Extract the (x, y) coordinate from the center of the cell holding the provided text.  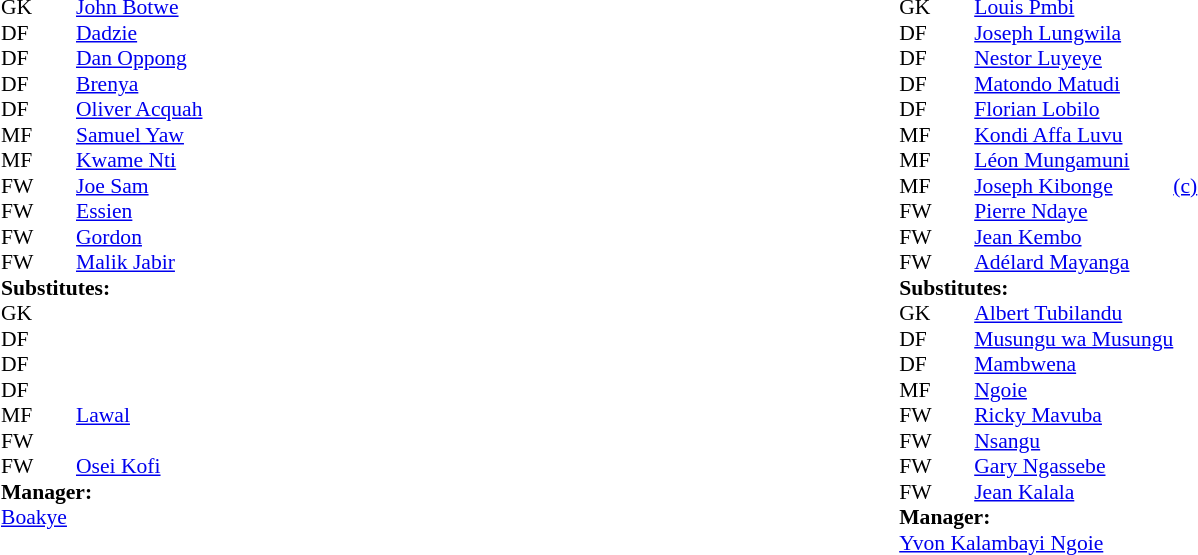
Gordon (139, 237)
Dadzie (139, 33)
Joseph Kibonge (1074, 186)
Kondi Affa Luvu (1074, 135)
Ngoie (1074, 390)
Brenya (139, 84)
Nsangu (1074, 441)
Oliver Acquah (139, 109)
Nestor Luyeye (1074, 59)
Lawal (139, 415)
Jean Kalala (1074, 492)
Boakye (102, 517)
Florian Lobilo (1074, 109)
Samuel Yaw (139, 135)
Ricky Mavuba (1074, 415)
Mambwena (1074, 365)
Adélard Mayanga (1074, 263)
Osei Kofi (139, 467)
(c) (1185, 186)
Albert Tubilandu (1074, 313)
Joseph Lungwila (1074, 33)
Musungu wa Musungu (1074, 339)
Jean Kembo (1074, 237)
Malik Jabir (139, 263)
Pierre Ndaye (1074, 211)
Matondo Matudi (1074, 84)
Dan Oppong (139, 59)
Gary Ngassebe (1074, 467)
Léon Mungamuni (1074, 161)
Joe Sam (139, 186)
Essien (139, 211)
Kwame Nti (139, 161)
